For the text-containing cell, return its midpoint in (x, y) coordinate format. 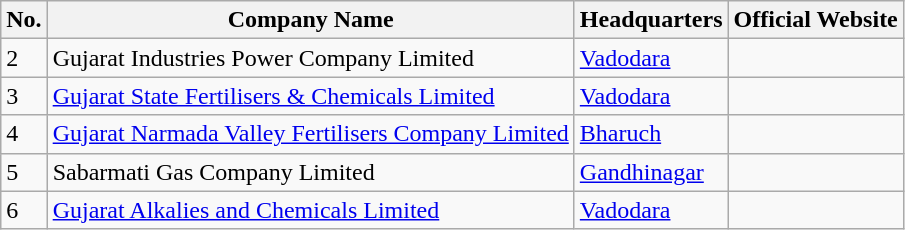
Company Name (310, 20)
2 (24, 58)
6 (24, 210)
4 (24, 134)
Gujarat Industries Power Company Limited (310, 58)
5 (24, 172)
Gujarat Narmada Valley Fertilisers Company Limited (310, 134)
Headquarters (651, 20)
Gujarat Alkalies and Chemicals Limited (310, 210)
Gandhinagar (651, 172)
No. (24, 20)
Official Website (816, 20)
Sabarmati Gas Company Limited (310, 172)
Bharuch (651, 134)
3 (24, 96)
Gujarat State Fertilisers & Chemicals Limited (310, 96)
